Capture the cell that displays the provided text and extract its (X, Y) central coordinate. 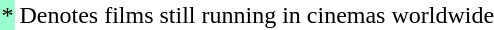
* (8, 15)
